Identify which cell holds the provided text, then report its (X, Y) central coordinate. 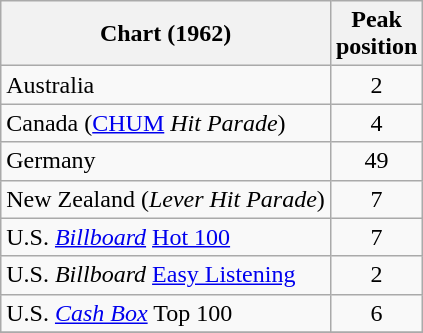
U.S. Billboard Easy Listening (166, 275)
Germany (166, 161)
49 (376, 161)
4 (376, 123)
Chart (1962) (166, 34)
Peakposition (376, 34)
Australia (166, 85)
Canada (CHUM Hit Parade) (166, 123)
U.S. Billboard Hot 100 (166, 237)
6 (376, 313)
New Zealand (Lever Hit Parade) (166, 199)
U.S. Cash Box Top 100 (166, 313)
